From the cell containing the given text, extract its center point as (x, y) coordinate. 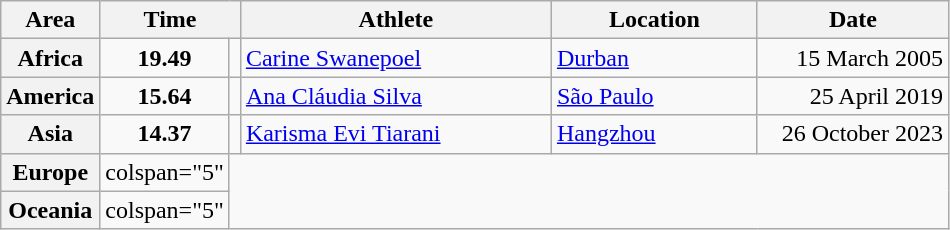
Oceania (50, 210)
Area (50, 20)
Ana Cláudia Silva (396, 96)
Karisma Evi Tiarani (396, 134)
America (50, 96)
Time (170, 20)
26 October 2023 (852, 134)
Athlete (396, 20)
Europe (50, 172)
São Paulo (654, 96)
15.64 (165, 96)
14.37 (165, 134)
Asia (50, 134)
19.49 (165, 58)
Carine Swanepoel (396, 58)
Hangzhou (654, 134)
15 March 2005 (852, 58)
Location (654, 20)
Durban (654, 58)
Africa (50, 58)
Date (852, 20)
25 April 2019 (852, 96)
